Return (x, y) of the center of cell containing provided text 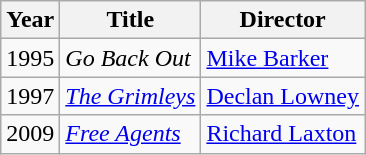
Richard Laxton (283, 134)
1997 (30, 96)
Go Back Out (130, 58)
2009 (30, 134)
Declan Lowney (283, 96)
Director (283, 20)
Year (30, 20)
The Grimleys (130, 96)
Title (130, 20)
1995 (30, 58)
Mike Barker (283, 58)
Free Agents (130, 134)
